Capture the cell that displays the provided text and extract its [X, Y] central coordinate. 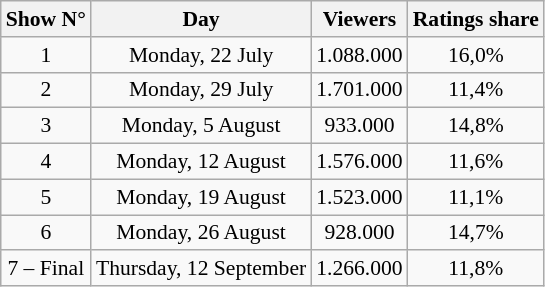
2 [46, 90]
1.088.000 [359, 55]
11,6% [476, 162]
Show N° [46, 19]
14,8% [476, 126]
6 [46, 233]
5 [46, 197]
Thursday, 12 September [201, 269]
1.701.000 [359, 90]
4 [46, 162]
Monday, 26 August [201, 233]
Day [201, 19]
11,4% [476, 90]
Monday, 29 July [201, 90]
11,8% [476, 269]
928.000 [359, 233]
1 [46, 55]
11,1% [476, 197]
14,7% [476, 233]
Monday, 5 August [201, 126]
Ratings share [476, 19]
1.523.000 [359, 197]
Monday, 12 August [201, 162]
1.266.000 [359, 269]
7 – Final [46, 269]
Viewers [359, 19]
Monday, 19 August [201, 197]
1.576.000 [359, 162]
933.000 [359, 126]
Monday, 22 July [201, 55]
3 [46, 126]
16,0% [476, 55]
